From the cell containing the given text, extract its center point as (X, Y) coordinate. 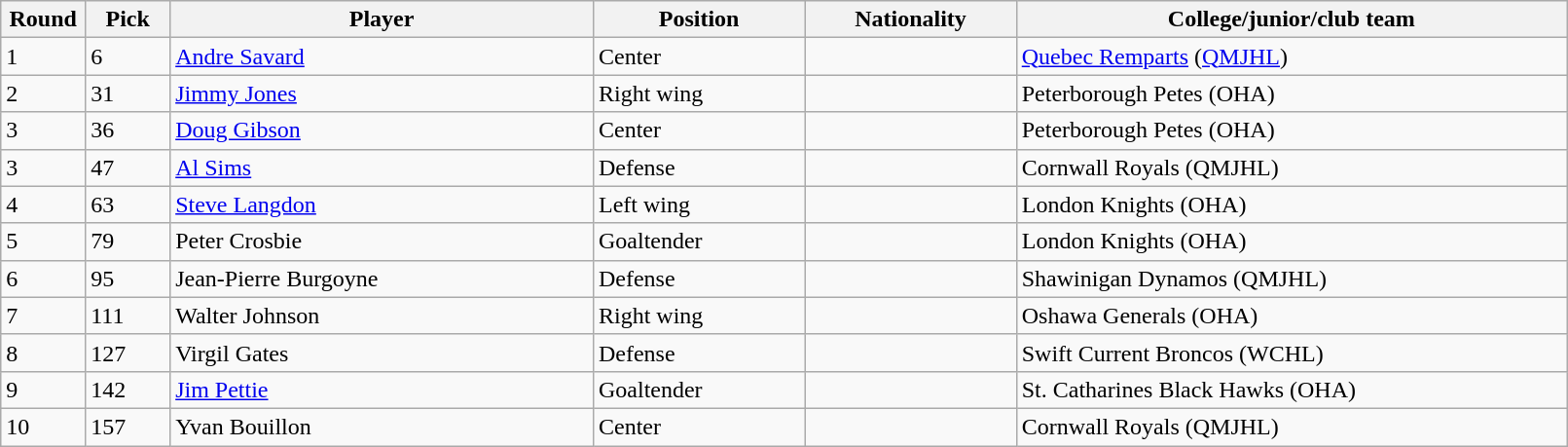
4 (43, 205)
Oshawa Generals (OHA) (1291, 316)
5 (43, 242)
Jimmy Jones (382, 93)
7 (43, 316)
157 (128, 427)
Jim Pettie (382, 390)
Left wing (699, 205)
Swift Current Broncos (WCHL) (1291, 353)
Position (699, 19)
Yvan Bouillon (382, 427)
Round (43, 19)
63 (128, 205)
Walter Johnson (382, 316)
St. Catharines Black Hawks (OHA) (1291, 390)
10 (43, 427)
8 (43, 353)
College/junior/club team (1291, 19)
Nationality (911, 19)
127 (128, 353)
1 (43, 56)
Virgil Gates (382, 353)
31 (128, 93)
Shawinigan Dynamos (QMJHL) (1291, 279)
2 (43, 93)
Player (382, 19)
Quebec Remparts (QMJHL) (1291, 56)
47 (128, 168)
Andre Savard (382, 56)
36 (128, 130)
Pick (128, 19)
Doug Gibson (382, 130)
Peter Crosbie (382, 242)
142 (128, 390)
79 (128, 242)
111 (128, 316)
Steve Langdon (382, 205)
Jean-Pierre Burgoyne (382, 279)
Al Sims (382, 168)
9 (43, 390)
95 (128, 279)
